Provide the (x, y) coordinate of the cell's center where the given text is located.  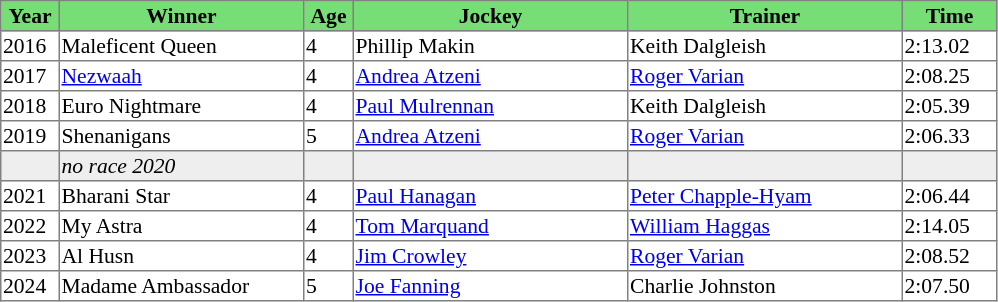
Phillip Makin (490, 46)
Jim Crowley (490, 256)
Maleficent Queen (181, 46)
Charlie Johnston (765, 286)
Nezwaah (181, 76)
no race 2020 (181, 166)
Bharani Star (181, 196)
2:07.50 (949, 286)
2:08.52 (949, 256)
2021 (30, 196)
Age (329, 16)
Tom Marquand (490, 226)
William Haggas (765, 226)
2022 (30, 226)
Euro Nightmare (181, 106)
Year (30, 16)
Time (949, 16)
2017 (30, 76)
2:06.33 (949, 136)
Al Husn (181, 256)
Paul Mulrennan (490, 106)
Peter Chapple-Hyam (765, 196)
Joe Fanning (490, 286)
2:06.44 (949, 196)
Trainer (765, 16)
2:08.25 (949, 76)
Shenanigans (181, 136)
My Astra (181, 226)
2:13.02 (949, 46)
Madame Ambassador (181, 286)
Winner (181, 16)
2019 (30, 136)
2024 (30, 286)
2:05.39 (949, 106)
2023 (30, 256)
Paul Hanagan (490, 196)
2:14.05 (949, 226)
Jockey (490, 16)
2016 (30, 46)
2018 (30, 106)
